Determine the [X, Y] coordinate at the center of the cell enclosing the given text.  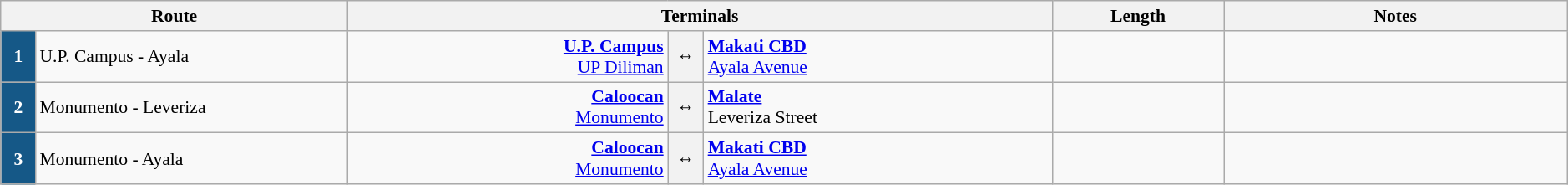
2 [18, 107]
U.P. Campus - Ayala [191, 57]
MalateLeveriza Street [878, 107]
Terminals [700, 16]
1 [18, 57]
Route [174, 16]
Monumento - Leveriza [191, 107]
3 [18, 159]
Monumento - Ayala [191, 159]
Notes [1396, 16]
U.P. CampusUP Diliman [508, 57]
Length [1137, 16]
